Scan for the cell matching the given text and deliver its (x, y) coordinate at center. 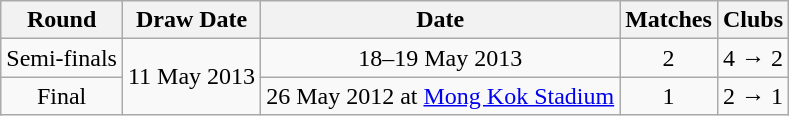
18–19 May 2013 (440, 58)
Clubs (752, 20)
Draw Date (191, 20)
2 → 1 (752, 96)
26 May 2012 at Mong Kok Stadium (440, 96)
4 → 2 (752, 58)
Semi-finals (62, 58)
Matches (669, 20)
11 May 2013 (191, 77)
1 (669, 96)
Date (440, 20)
Round (62, 20)
2 (669, 58)
Final (62, 96)
